Extract the (X, Y) coordinate from the center of the cell holding the provided text.  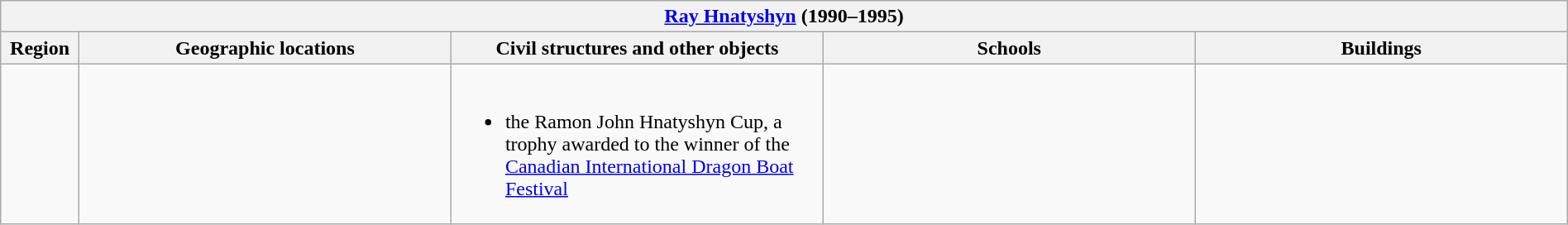
the Ramon John Hnatyshyn Cup, a trophy awarded to the winner of the Canadian International Dragon Boat Festival (637, 144)
Buildings (1381, 48)
Region (40, 48)
Schools (1009, 48)
Civil structures and other objects (637, 48)
Ray Hnatyshyn (1990–1995) (784, 17)
Geographic locations (265, 48)
